From the cell containing the given text, extract its center point as [X, Y] coordinate. 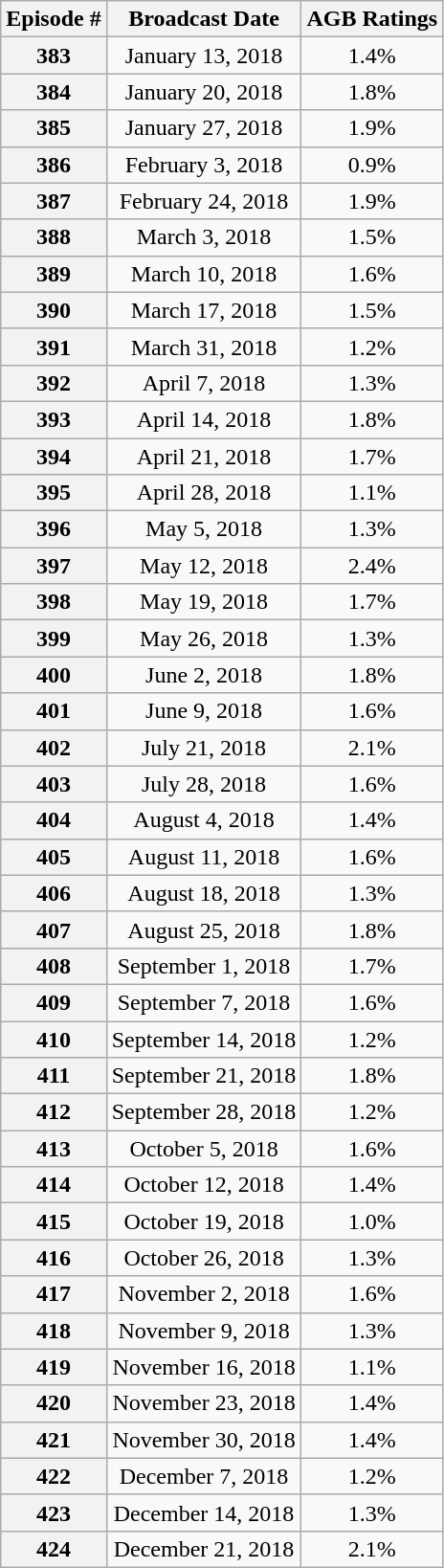
March 3, 2018 [204, 237]
Episode # [54, 19]
September 14, 2018 [204, 1039]
389 [54, 274]
383 [54, 56]
399 [54, 638]
September 21, 2018 [204, 1076]
April 7, 2018 [204, 383]
August 4, 2018 [204, 820]
July 21, 2018 [204, 748]
April 14, 2018 [204, 419]
November 9, 2018 [204, 1331]
391 [54, 347]
417 [54, 1294]
December 21, 2018 [204, 1549]
November 2, 2018 [204, 1294]
December 7, 2018 [204, 1476]
401 [54, 711]
February 3, 2018 [204, 165]
October 26, 2018 [204, 1258]
November 16, 2018 [204, 1367]
0.9% [372, 165]
May 5, 2018 [204, 529]
411 [54, 1076]
September 7, 2018 [204, 1002]
405 [54, 857]
412 [54, 1112]
July 28, 2018 [204, 784]
388 [54, 237]
390 [54, 310]
AGB Ratings [372, 19]
422 [54, 1476]
395 [54, 493]
398 [54, 602]
387 [54, 201]
424 [54, 1549]
October 5, 2018 [204, 1149]
October 12, 2018 [204, 1185]
421 [54, 1440]
416 [54, 1258]
October 19, 2018 [204, 1221]
2.4% [372, 566]
August 25, 2018 [204, 930]
November 30, 2018 [204, 1440]
406 [54, 893]
418 [54, 1331]
404 [54, 820]
May 12, 2018 [204, 566]
September 1, 2018 [204, 966]
August 11, 2018 [204, 857]
1.0% [372, 1221]
May 26, 2018 [204, 638]
400 [54, 675]
396 [54, 529]
May 19, 2018 [204, 602]
384 [54, 92]
402 [54, 748]
386 [54, 165]
March 10, 2018 [204, 274]
408 [54, 966]
423 [54, 1512]
407 [54, 930]
December 14, 2018 [204, 1512]
415 [54, 1221]
November 23, 2018 [204, 1403]
January 13, 2018 [204, 56]
June 9, 2018 [204, 711]
March 31, 2018 [204, 347]
January 27, 2018 [204, 128]
August 18, 2018 [204, 893]
409 [54, 1002]
385 [54, 128]
March 17, 2018 [204, 310]
Broadcast Date [204, 19]
February 24, 2018 [204, 201]
September 28, 2018 [204, 1112]
394 [54, 457]
410 [54, 1039]
June 2, 2018 [204, 675]
420 [54, 1403]
393 [54, 419]
414 [54, 1185]
January 20, 2018 [204, 92]
403 [54, 784]
April 21, 2018 [204, 457]
413 [54, 1149]
419 [54, 1367]
392 [54, 383]
397 [54, 566]
April 28, 2018 [204, 493]
